Scan for the cell matching the given text and deliver its (x, y) coordinate at center. 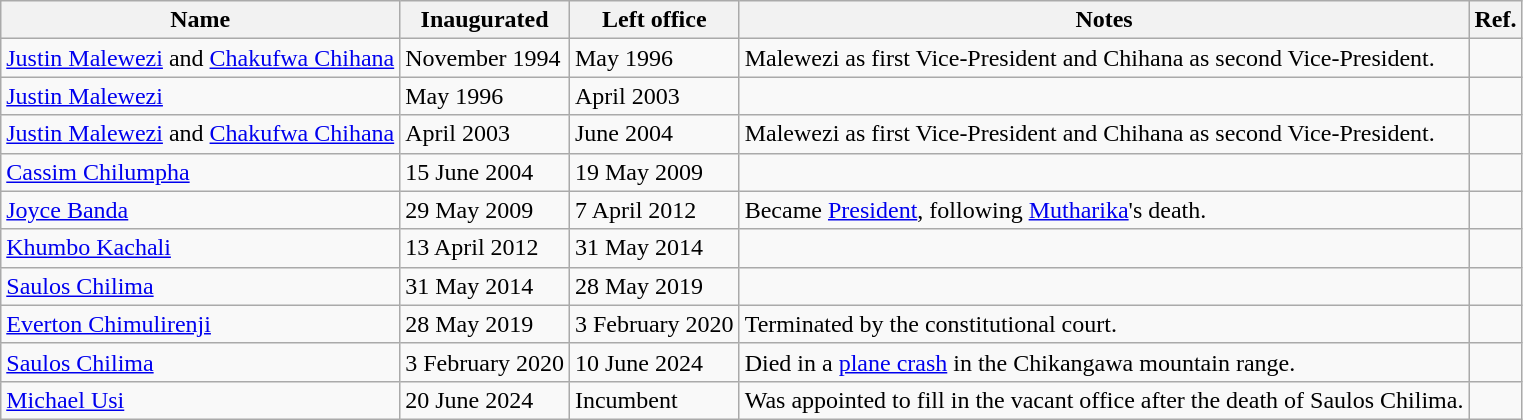
7 April 2012 (654, 210)
November 1994 (485, 58)
Ref. (1496, 20)
Notes (1104, 20)
Name (200, 20)
Became President, following Mutharika's death. (1104, 210)
Khumbo Kachali (200, 248)
Was appointed to fill in the vacant office after the death of Saulos Chilima. (1104, 400)
20 June 2024 (485, 400)
Joyce Banda (200, 210)
19 May 2009 (654, 172)
Michael Usi (200, 400)
Left office (654, 20)
Justin Malewezi (200, 96)
June 2004 (654, 134)
Incumbent (654, 400)
Inaugurated (485, 20)
13 April 2012 (485, 248)
10 June 2024 (654, 362)
Everton Chimulirenji (200, 324)
29 May 2009 (485, 210)
Cassim Chilumpha (200, 172)
15 June 2004 (485, 172)
Terminated by the constitutional court. (1104, 324)
Died in a plane crash in the Chikangawa mountain range. (1104, 362)
